Extract the [X, Y] coordinate from the center of the cell holding the provided text.  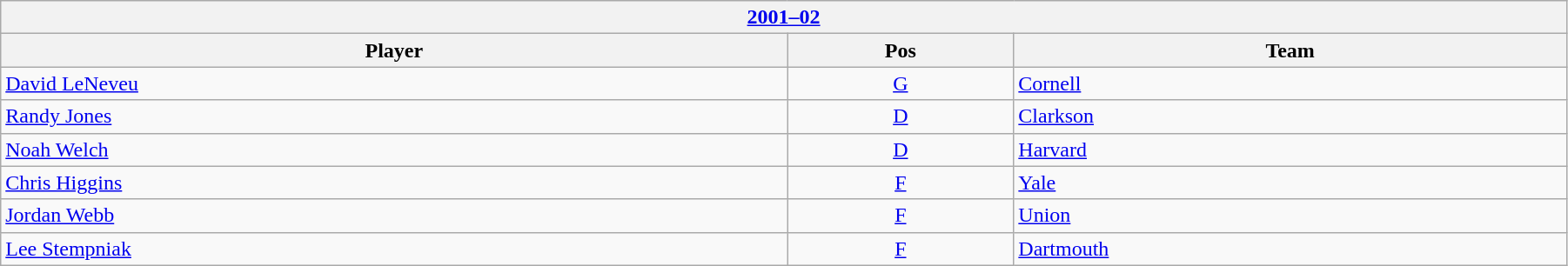
Player [394, 50]
Yale [1290, 183]
Jordan Webb [394, 216]
Noah Welch [394, 150]
Union [1290, 216]
Dartmouth [1290, 249]
G [901, 83]
Cornell [1290, 83]
Clarkson [1290, 116]
2001–02 [784, 17]
Pos [901, 50]
Team [1290, 50]
Lee Stempniak [394, 249]
David LeNeveu [394, 83]
Chris Higgins [394, 183]
Randy Jones [394, 116]
Harvard [1290, 150]
